Provide the (X, Y) coordinate of the cell's center where the given text is located.  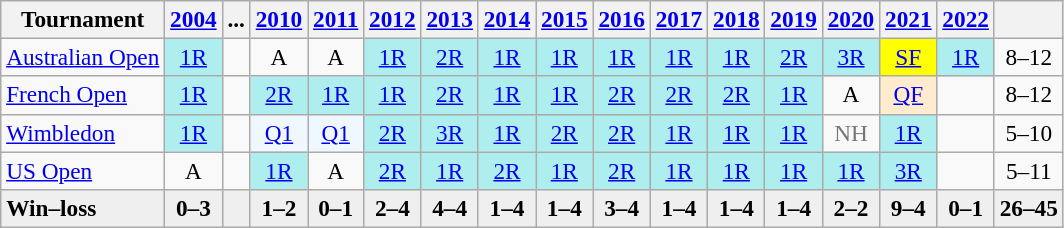
2–4 (392, 208)
2021 (908, 19)
2016 (622, 19)
2017 (678, 19)
2019 (794, 19)
Win–loss (83, 208)
5–11 (1028, 170)
Australian Open (83, 57)
2015 (564, 19)
QF (908, 95)
2013 (450, 19)
2011 (336, 19)
... (236, 19)
2012 (392, 19)
2010 (278, 19)
2014 (506, 19)
26–45 (1028, 208)
4–4 (450, 208)
Tournament (83, 19)
2018 (736, 19)
0–3 (194, 208)
5–10 (1028, 133)
2004 (194, 19)
1–2 (278, 208)
3–4 (622, 208)
Wimbledon (83, 133)
2022 (966, 19)
2–2 (850, 208)
French Open (83, 95)
NH (850, 133)
US Open (83, 170)
9–4 (908, 208)
2020 (850, 19)
SF (908, 57)
